From the cell containing the given text, extract its center point as (x, y) coordinate. 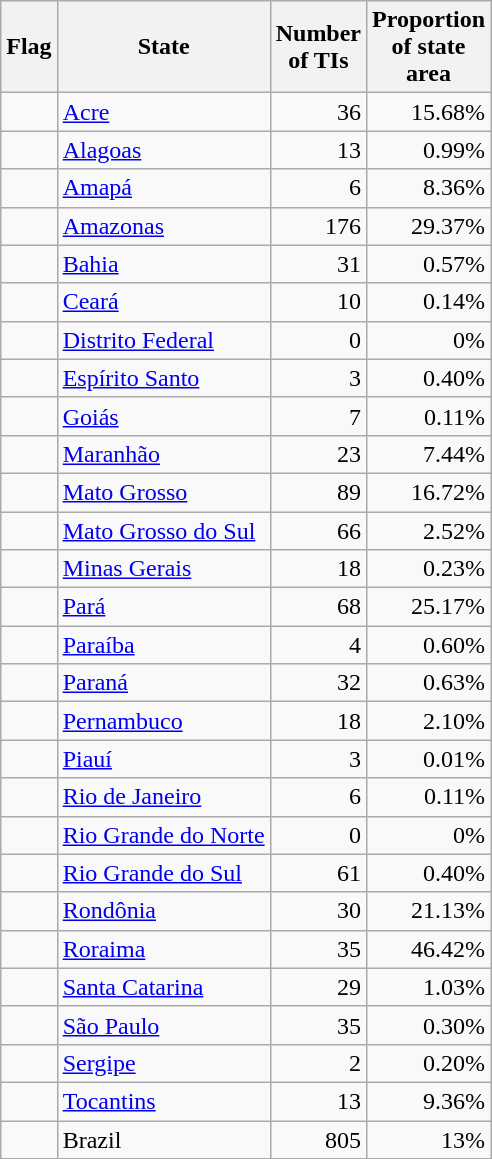
Paraná (164, 683)
4 (318, 645)
16.72% (429, 492)
Goiás (164, 416)
13% (429, 1139)
Paraíba (164, 645)
0.57% (429, 264)
Proportionof statearea (429, 47)
Espírito Santo (164, 378)
Minas Gerais (164, 569)
32 (318, 683)
66 (318, 531)
21.13% (429, 911)
29.37% (429, 226)
Alagoas (164, 150)
29 (318, 987)
Rio de Janeiro (164, 797)
8.36% (429, 188)
Amazonas (164, 226)
Acre (164, 112)
Sergipe (164, 1063)
0.60% (429, 645)
Santa Catarina (164, 987)
Pará (164, 607)
30 (318, 911)
Distrito Federal (164, 340)
Pernambuco (164, 721)
Flag (29, 47)
Brazil (164, 1139)
46.42% (429, 949)
2.52% (429, 531)
176 (318, 226)
7.44% (429, 454)
0.99% (429, 150)
0.20% (429, 1063)
Rio Grande do Norte (164, 835)
Piauí (164, 759)
São Paulo (164, 1025)
0.01% (429, 759)
Numberof TIs (318, 47)
10 (318, 302)
Ceará (164, 302)
1.03% (429, 987)
31 (318, 264)
89 (318, 492)
23 (318, 454)
7 (318, 416)
2 (318, 1063)
805 (318, 1139)
0.14% (429, 302)
Mato Grosso do Sul (164, 531)
Mato Grosso (164, 492)
Rondônia (164, 911)
Roraima (164, 949)
25.17% (429, 607)
68 (318, 607)
Amapá (164, 188)
Tocantins (164, 1101)
0.30% (429, 1025)
Bahia (164, 264)
0.63% (429, 683)
36 (318, 112)
0.23% (429, 569)
61 (318, 873)
2.10% (429, 721)
Maranhão (164, 454)
9.36% (429, 1101)
State (164, 47)
Rio Grande do Sul (164, 873)
15.68% (429, 112)
